Capture the cell that displays the provided text and extract its (x, y) central coordinate. 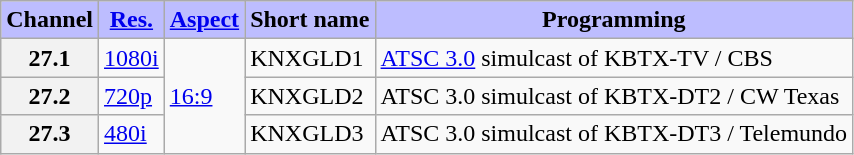
ATSC 3.0 simulcast of KBTX-DT2 / CW Texas (614, 96)
Channel (50, 20)
KNXGLD2 (310, 96)
Res. (132, 20)
Short name (310, 20)
720p (132, 96)
27.2 (50, 96)
27.3 (50, 134)
480i (132, 134)
Aspect (204, 20)
ATSC 3.0 simulcast of KBTX-DT3 / Telemundo (614, 134)
16:9 (204, 96)
KNXGLD1 (310, 58)
1080i (132, 58)
KNXGLD3 (310, 134)
27.1 (50, 58)
ATSC 3.0 simulcast of KBTX-TV / CBS (614, 58)
Programming (614, 20)
